Capture the cell that displays the provided text and extract its (X, Y) central coordinate. 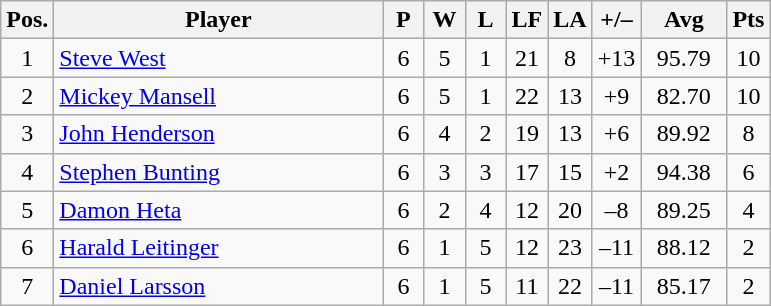
89.25 (684, 210)
95.79 (684, 58)
LA (570, 20)
John Henderson (218, 134)
19 (527, 134)
Damon Heta (218, 210)
+/– (616, 20)
+9 (616, 96)
Pos. (28, 20)
11 (527, 286)
P (404, 20)
89.92 (684, 134)
Stephen Bunting (218, 172)
94.38 (684, 172)
Steve West (218, 58)
Pts (748, 20)
15 (570, 172)
+2 (616, 172)
20 (570, 210)
Avg (684, 20)
+13 (616, 58)
+6 (616, 134)
7 (28, 286)
21 (527, 58)
17 (527, 172)
82.70 (684, 96)
88.12 (684, 248)
Player (218, 20)
Mickey Mansell (218, 96)
L (486, 20)
LF (527, 20)
–8 (616, 210)
Harald Leitinger (218, 248)
W (444, 20)
23 (570, 248)
Daniel Larsson (218, 286)
85.17 (684, 286)
